For the text-containing cell, return its midpoint in [x, y] coordinate format. 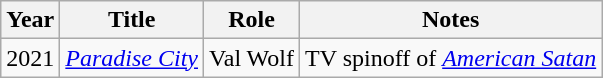
Role [252, 20]
Year [30, 20]
Title [132, 20]
Paradise City [132, 58]
Notes [451, 20]
2021 [30, 58]
TV spinoff of American Satan [451, 58]
Val Wolf [252, 58]
